Search for the cell housing the specified text and yield its (x, y) center coordinate. 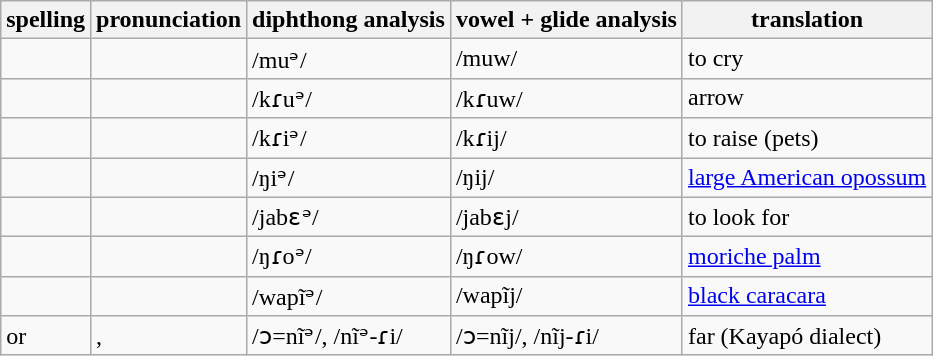
/wapĩj/ (566, 296)
/jabɛj/ (566, 217)
/ŋɾoᵊ/ (349, 257)
, (169, 336)
far (Kayapó dialect) (806, 336)
/ɔ=nĩᵊ/, /nĩᵊ-ɾi/ (349, 336)
to cry (806, 59)
black caracara (806, 296)
to look for (806, 217)
spelling (46, 20)
/ɔ=nĩj/, /nĩj-ɾi/ (566, 336)
/kɾuᵊ/ (349, 98)
/ŋij/ (566, 178)
/muᵊ/ (349, 59)
translation (806, 20)
/kɾuw/ (566, 98)
/kɾij/ (566, 138)
/ŋɾow/ (566, 257)
diphthong analysis (349, 20)
pronunciation (169, 20)
/wapĩᵊ/ (349, 296)
to raise (pets) (806, 138)
/muw/ (566, 59)
/ŋiᵊ/ (349, 178)
vowel + glide analysis (566, 20)
arrow (806, 98)
/kɾiᵊ/ (349, 138)
large American opossum (806, 178)
/jabɛᵊ/ (349, 217)
or (46, 336)
moriche palm (806, 257)
